Identify which cell holds the provided text, then report its (X, Y) central coordinate. 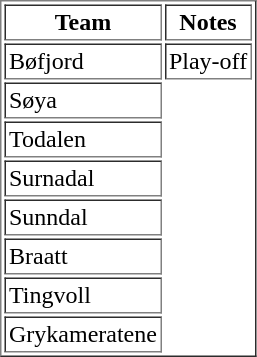
Braatt (82, 256)
Notes (208, 22)
Tingvoll (82, 296)
Todalen (82, 140)
Sunndal (82, 218)
Team (82, 22)
Søya (82, 100)
Play-off (208, 62)
Surnadal (82, 178)
Bøfjord (82, 62)
Grykameratene (82, 334)
